Detect which cell encompasses the target text, then output its [X, Y] center coordinate. 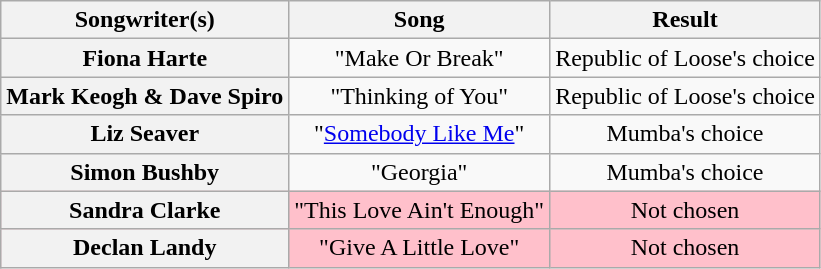
Declan Landy [145, 248]
"Make Or Break" [420, 58]
Simon Bushby [145, 172]
"Georgia" [420, 172]
Sandra Clarke [145, 210]
"Thinking of You" [420, 96]
Fiona Harte [145, 58]
Result [686, 20]
Songwriter(s) [145, 20]
"Give A Little Love" [420, 248]
Song [420, 20]
"Somebody Like Me" [420, 134]
"This Love Ain't Enough" [420, 210]
Mark Keogh & Dave Spiro [145, 96]
Liz Seaver [145, 134]
